Pinpoint the cell where the given text exists, returning its (x, y) midpoint coordinate. 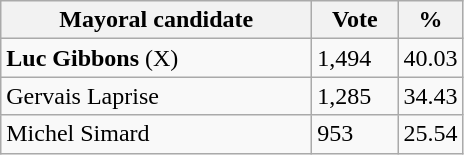
25.54 (430, 134)
Vote (355, 20)
Luc Gibbons (X) (156, 58)
% (430, 20)
Michel Simard (156, 134)
Mayoral candidate (156, 20)
1,494 (355, 58)
40.03 (430, 58)
Gervais Laprise (156, 96)
953 (355, 134)
34.43 (430, 96)
1,285 (355, 96)
